Provide the (x, y) coordinate of the cell's center where the given text is located.  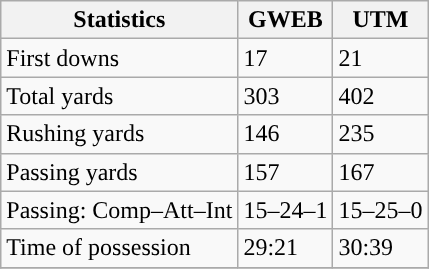
GWEB (286, 20)
UTM (380, 20)
17 (286, 58)
First downs (120, 58)
21 (380, 58)
Time of possession (120, 248)
15–25–0 (380, 210)
Passing yards (120, 172)
235 (380, 134)
167 (380, 172)
Total yards (120, 96)
29:21 (286, 248)
157 (286, 172)
Statistics (120, 20)
Passing: Comp–Att–Int (120, 210)
146 (286, 134)
30:39 (380, 248)
402 (380, 96)
303 (286, 96)
Rushing yards (120, 134)
15–24–1 (286, 210)
